Locate the cell with the specified text and output its [x, y] center coordinate. 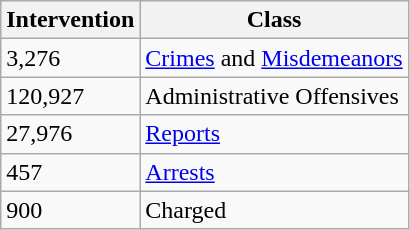
900 [70, 210]
457 [70, 172]
27,976 [70, 134]
Charged [274, 210]
Arrests [274, 172]
120,927 [70, 96]
Class [274, 20]
3,276 [70, 58]
Administrative Offensives [274, 96]
Reports [274, 134]
Intervention [70, 20]
Crimes and Misdemeanors [274, 58]
